Provide the [x, y] coordinate of the cell's center where the given text is located.  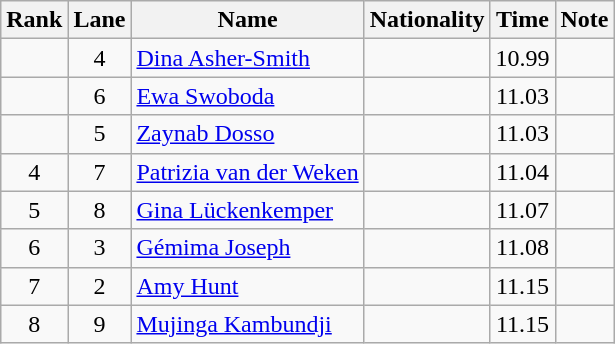
11.04 [522, 172]
Ewa Swoboda [248, 96]
Time [522, 20]
Gina Lückenkemper [248, 210]
2 [100, 286]
Nationality [427, 20]
10.99 [522, 58]
Amy Hunt [248, 286]
3 [100, 248]
Zaynab Dosso [248, 134]
9 [100, 324]
Note [584, 20]
11.08 [522, 248]
Patrizia van der Weken [248, 172]
Lane [100, 20]
Gémima Joseph [248, 248]
Mujinga Kambundji [248, 324]
Rank [34, 20]
Dina Asher-Smith [248, 58]
Name [248, 20]
11.07 [522, 210]
